Identify which cell holds the provided text, then report its [X, Y] central coordinate. 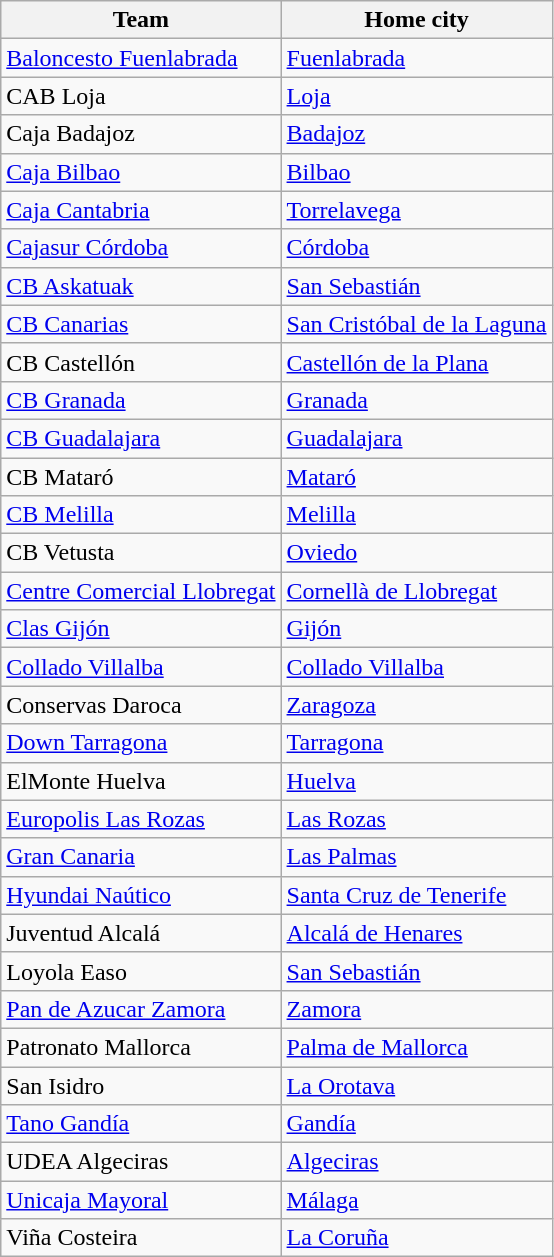
CB Canarias [141, 324]
Gandía [416, 1124]
Guadalajara [416, 438]
Unicaja Mayoral [141, 1200]
Bilbao [416, 172]
San Cristóbal de la Laguna [416, 324]
CB Melilla [141, 515]
UDEA Algeciras [141, 1162]
Castellón de la Plana [416, 362]
Down Tarragona [141, 743]
Zaragoza [416, 705]
Las Rozas [416, 819]
Europolis Las Rozas [141, 819]
Algeciras [416, 1162]
Cornellà de Llobregat [416, 591]
Huelva [416, 781]
Gijón [416, 629]
CAB Loja [141, 96]
Málaga [416, 1200]
Clas Gijón [141, 629]
Santa Cruz de Tenerife [416, 895]
Centre Comercial Llobregat [141, 591]
Viña Costeira [141, 1238]
CB Vetusta [141, 553]
Tarragona [416, 743]
Alcalá de Henares [416, 933]
CB Mataró [141, 477]
CB Askatuak [141, 286]
La Coruña [416, 1238]
Badajoz [416, 134]
La Orotava [416, 1085]
Mataró [416, 477]
Baloncesto Fuenlabrada [141, 58]
CB Granada [141, 400]
ElMonte Huelva [141, 781]
Cajasur Córdoba [141, 248]
Conservas Daroca [141, 705]
Granada [416, 400]
Las Palmas [416, 857]
Patronato Mallorca [141, 1047]
Gran Canaria [141, 857]
Hyundai Naútico [141, 895]
Pan de Azucar Zamora [141, 1009]
Home city [416, 20]
Caja Badajoz [141, 134]
Caja Cantabria [141, 210]
Loyola Easo [141, 971]
Palma de Mallorca [416, 1047]
San Isidro [141, 1085]
Fuenlabrada [416, 58]
Torrelavega [416, 210]
CB Castellón [141, 362]
Melilla [416, 515]
Juventud Alcalá [141, 933]
Córdoba [416, 248]
Tano Gandía [141, 1124]
Caja Bilbao [141, 172]
Loja [416, 96]
Oviedo [416, 553]
Team [141, 20]
CB Guadalajara [141, 438]
Zamora [416, 1009]
